Identify which cell holds the provided text, then report its [x, y] central coordinate. 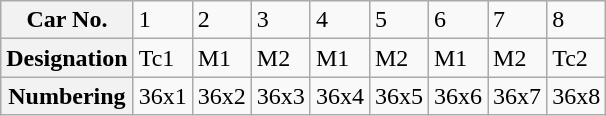
Numbering [67, 96]
6 [458, 20]
36x3 [280, 96]
36x4 [340, 96]
4 [340, 20]
36x8 [576, 96]
Car No. [67, 20]
1 [162, 20]
Tc2 [576, 58]
36x5 [398, 96]
3 [280, 20]
Tc1 [162, 58]
36x1 [162, 96]
8 [576, 20]
7 [518, 20]
Designation [67, 58]
36x7 [518, 96]
5 [398, 20]
36x2 [222, 96]
2 [222, 20]
36x6 [458, 96]
